Find where the given text appears and provide that cell's center as (X, Y) coordinate. 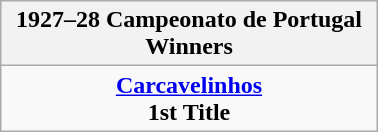
1927–28 Campeonato de Portugal Winners (189, 34)
Carcavelinhos1st Title (189, 98)
